Pinpoint the cell where the given text exists, returning its [X, Y] midpoint coordinate. 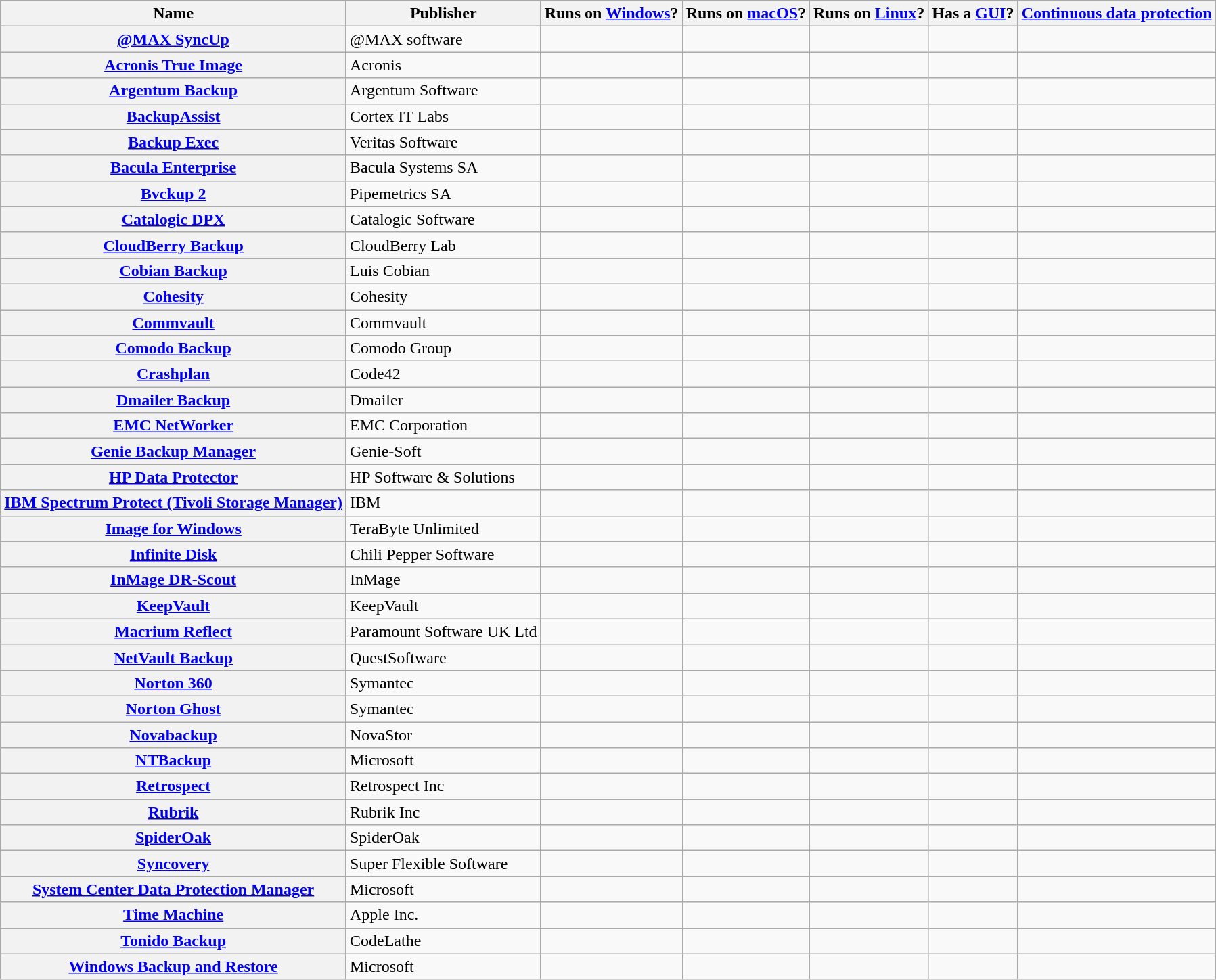
Infinite Disk [173, 554]
Name [173, 14]
CloudBerry Lab [443, 245]
IBM Spectrum Protect (Tivoli Storage Manager) [173, 503]
Acronis True Image [173, 65]
Acronis [443, 65]
Time Machine [173, 915]
EMC Corporation [443, 426]
System Center Data Protection Manager [173, 889]
Genie-Soft [443, 451]
NTBackup [173, 761]
Dmailer Backup [173, 400]
Chili Pepper Software [443, 554]
InMage [443, 580]
Image for Windows [173, 529]
Super Flexible Software [443, 864]
IBM [443, 503]
Macrium Reflect [173, 631]
Has a GUI? [973, 14]
EMC NetWorker [173, 426]
Retrospect [173, 786]
Apple Inc. [443, 915]
Norton Ghost [173, 709]
Argentum Backup [173, 91]
@MAX software [443, 39]
Runs on Linux? [869, 14]
Retrospect Inc [443, 786]
Novabackup [173, 734]
Rubrik [173, 812]
Tonido Backup [173, 941]
Syncovery [173, 864]
Bacula Enterprise [173, 168]
Comodo Backup [173, 349]
Runs on macOS? [746, 14]
Code42 [443, 374]
HP Data Protector [173, 477]
Backup Exec [173, 142]
@MAX SyncUp [173, 39]
Argentum Software [443, 91]
Cortex IT Labs [443, 116]
Veritas Software [443, 142]
Continuous data protection [1117, 14]
Cobian Backup [173, 271]
QuestSoftware [443, 657]
Paramount Software UK Ltd [443, 631]
Norton 360 [173, 683]
Bvckup 2 [173, 194]
Pipemetrics SA [443, 194]
Catalogic Software [443, 219]
TeraByte Unlimited [443, 529]
BackupAssist [173, 116]
CloudBerry Backup [173, 245]
NetVault Backup [173, 657]
Windows Backup and Restore [173, 966]
InMage DR-Scout [173, 580]
HP Software & Solutions [443, 477]
Publisher [443, 14]
Catalogic DPX [173, 219]
Comodo Group [443, 349]
Luis Cobian [443, 271]
Rubrik Inc [443, 812]
Bacula Systems SA [443, 168]
Runs on Windows? [612, 14]
NovaStor [443, 734]
CodeLathe [443, 941]
Genie Backup Manager [173, 451]
Dmailer [443, 400]
Crashplan [173, 374]
